Capture the cell that displays the provided text and extract its (x, y) central coordinate. 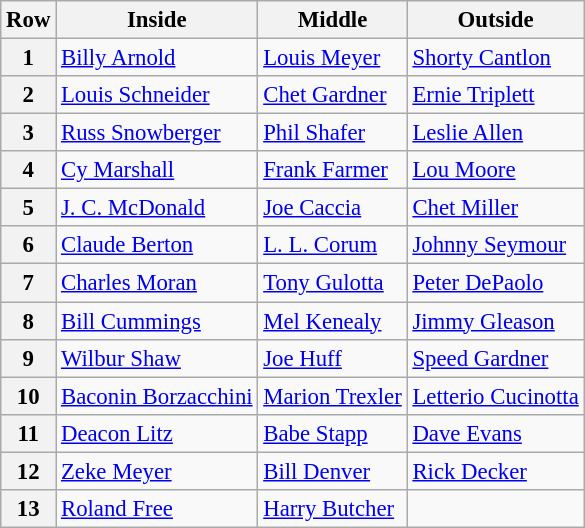
Zeke Meyer (157, 471)
Speed Gardner (496, 358)
Marion Trexler (332, 396)
7 (28, 283)
13 (28, 509)
Bill Cummings (157, 321)
2 (28, 95)
Baconin Borzacchini (157, 396)
Lou Moore (496, 170)
Wilbur Shaw (157, 358)
Charles Moran (157, 283)
Shorty Cantlon (496, 58)
9 (28, 358)
12 (28, 471)
Phil Shafer (332, 133)
Ernie Triplett (496, 95)
Roland Free (157, 509)
Russ Snowberger (157, 133)
Outside (496, 20)
Joe Huff (332, 358)
11 (28, 433)
8 (28, 321)
L. L. Corum (332, 245)
10 (28, 396)
Inside (157, 20)
Mel Kenealy (332, 321)
J. C. McDonald (157, 208)
Louis Meyer (332, 58)
Joe Caccia (332, 208)
5 (28, 208)
Johnny Seymour (496, 245)
Harry Butcher (332, 509)
Deacon Litz (157, 433)
Letterio Cucinotta (496, 396)
Middle (332, 20)
3 (28, 133)
Louis Schneider (157, 95)
Bill Denver (332, 471)
Chet Gardner (332, 95)
Frank Farmer (332, 170)
6 (28, 245)
Row (28, 20)
4 (28, 170)
Chet Miller (496, 208)
1 (28, 58)
Cy Marshall (157, 170)
Peter DePaolo (496, 283)
Claude Berton (157, 245)
Billy Arnold (157, 58)
Babe Stapp (332, 433)
Dave Evans (496, 433)
Jimmy Gleason (496, 321)
Leslie Allen (496, 133)
Rick Decker (496, 471)
Tony Gulotta (332, 283)
